Extract the (x, y) coordinate from the center of the cell holding the provided text.  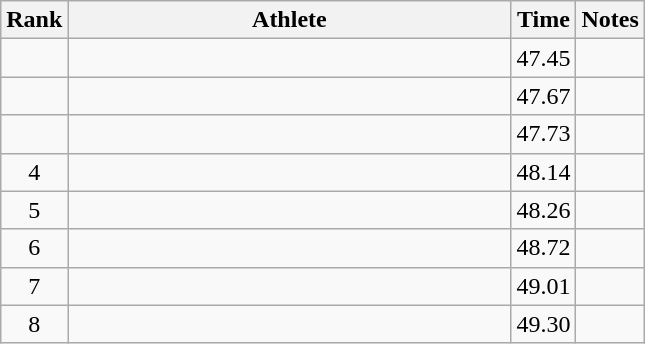
7 (34, 286)
Athlete (290, 20)
48.72 (544, 248)
47.67 (544, 96)
49.30 (544, 324)
6 (34, 248)
47.45 (544, 58)
8 (34, 324)
5 (34, 210)
4 (34, 172)
48.26 (544, 210)
Notes (610, 20)
Time (544, 20)
47.73 (544, 134)
48.14 (544, 172)
49.01 (544, 286)
Rank (34, 20)
